Determine the [x, y] coordinate at the center of the cell enclosing the given text.  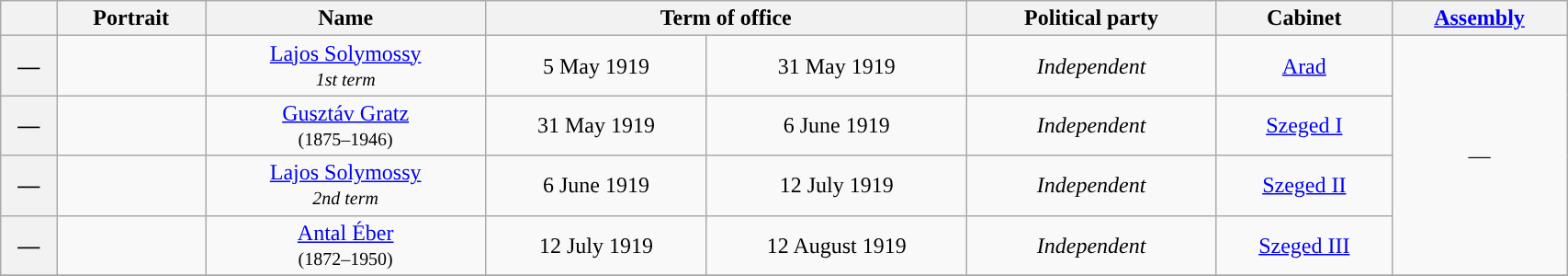
Szeged III [1304, 245]
Assembly [1479, 18]
5 May 1919 [595, 66]
Name [345, 18]
12 August 1919 [836, 245]
Szeged I [1304, 125]
Gusztáv Gratz(1875–1946) [345, 125]
Lajos Solymossy2nd term [345, 186]
Cabinet [1304, 18]
Political party [1091, 18]
Lajos Solymossy1st term [345, 66]
Antal Éber(1872–1950) [345, 245]
Arad [1304, 66]
Portrait [131, 18]
Term of office [726, 18]
Szeged II [1304, 186]
